Return (x, y) of the center of cell containing provided text 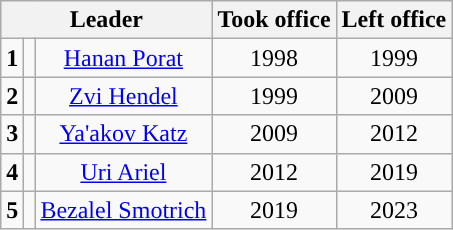
3 (12, 134)
5 (12, 210)
2023 (394, 210)
Bezalel Smotrich (124, 210)
2 (12, 96)
Zvi Hendel (124, 96)
1 (12, 58)
Uri Ariel (124, 172)
1998 (274, 58)
Hanan Porat (124, 58)
Took office (274, 20)
Left office (394, 20)
Ya'akov Katz (124, 134)
Leader (106, 20)
4 (12, 172)
